Determine the [X, Y] coordinate at the center of the cell enclosing the given text.  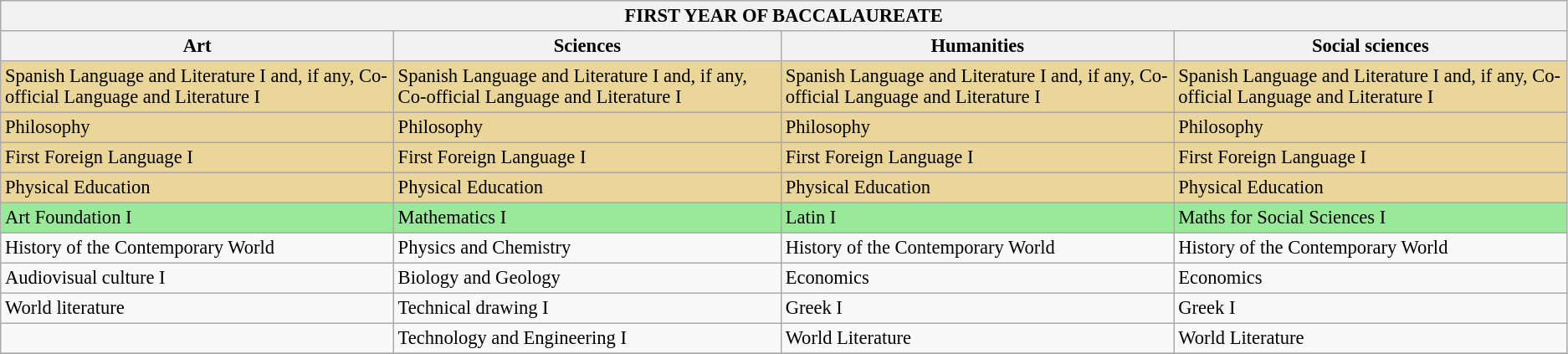
Art Foundation I [197, 218]
Latin I [977, 218]
Humanities [977, 46]
Social sciences [1371, 46]
World literature [197, 308]
Sciences [587, 46]
Biology and Geology [587, 278]
Physics and Chemistry [587, 248]
Technical drawing I [587, 308]
Mathematics I [587, 218]
Maths for Social Sciences I [1371, 218]
Technology and Engineering I [587, 338]
Audiovisual culture I [197, 278]
Art [197, 46]
FIRST YEAR OF BACCALAUREATE [784, 16]
